Return [x, y] of the center of cell containing provided text 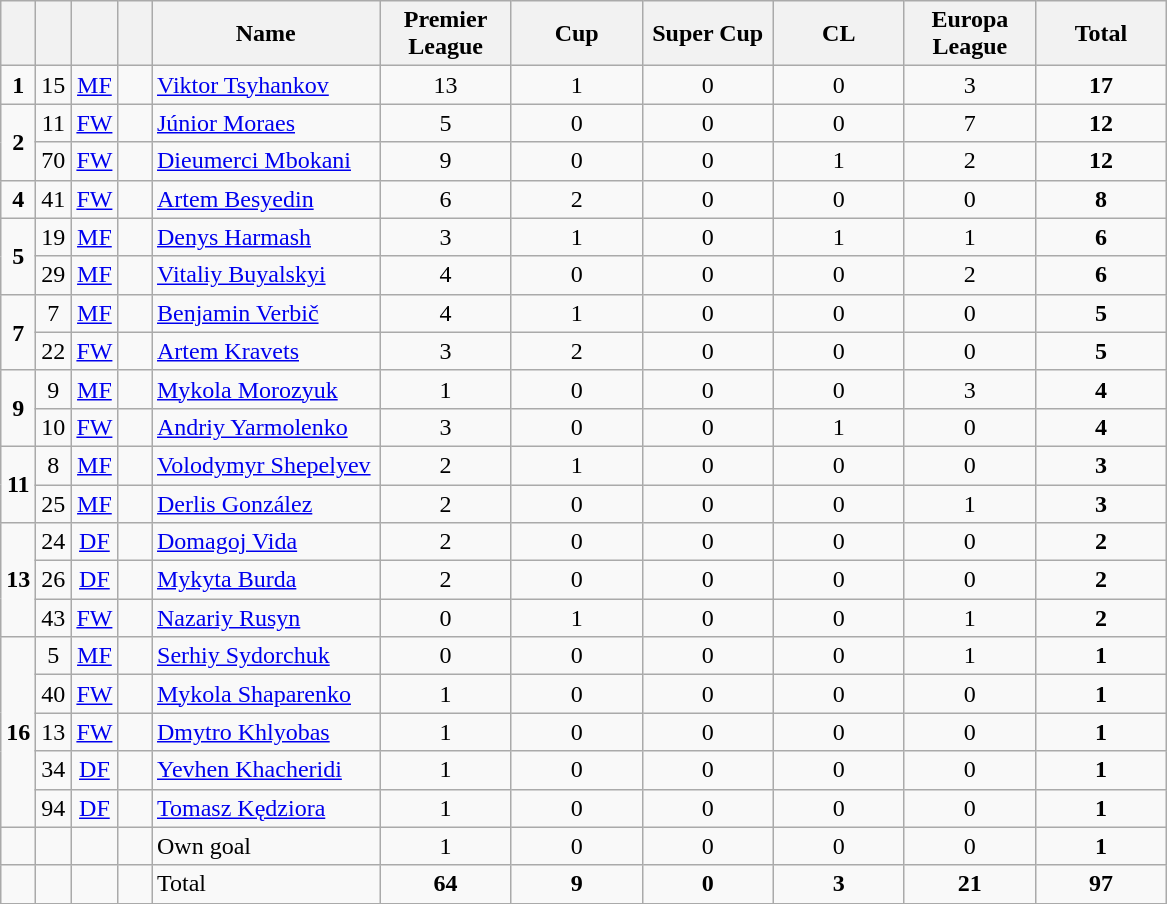
24 [54, 542]
41 [54, 199]
15 [54, 85]
21 [970, 884]
26 [54, 580]
16 [18, 732]
Viktor Tsyhankov [266, 85]
Tomasz Kędziora [266, 808]
17 [1100, 85]
43 [54, 618]
Super Cup [708, 34]
Mykyta Burda [266, 580]
97 [1100, 884]
Mykola Morozyuk [266, 389]
Volodymyr Shepelyev [266, 465]
Andriy Yarmolenko [266, 427]
Mykola Shaparenko [266, 694]
94 [54, 808]
Domagoj Vida [266, 542]
Own goal [266, 846]
10 [54, 427]
22 [54, 351]
Serhiy Sydorchuk [266, 656]
Artem Besyedin [266, 199]
40 [54, 694]
Nazariy Rusyn [266, 618]
Cup [576, 34]
Artem Kravets [266, 351]
29 [54, 275]
Denys Harmash [266, 237]
Dmytro Khlyobas [266, 732]
Vitaliy Buyalskyi [266, 275]
CL [838, 34]
70 [54, 161]
19 [54, 237]
25 [54, 503]
Benjamin Verbič [266, 313]
Júnior Moraes [266, 123]
Yevhen Khacheridi [266, 770]
Europa League [970, 34]
Dieumerci Mbokani [266, 161]
Derlis González [266, 503]
Premier League [446, 34]
Name [266, 34]
64 [446, 884]
34 [54, 770]
